Capture the cell that displays the provided text and extract its (x, y) central coordinate. 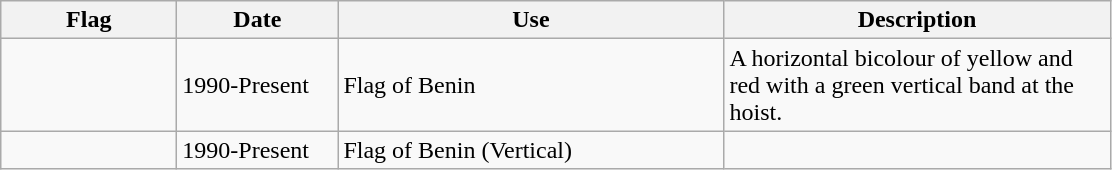
Date (258, 20)
Use (531, 20)
Flag of Benin (531, 85)
Flag (89, 20)
Flag of Benin (Vertical) (531, 150)
A horizontal bicolour of yellow and red with a green vertical band at the hoist. (917, 85)
Description (917, 20)
